Provide the [X, Y] coordinate of the cell's center where the given text is located.  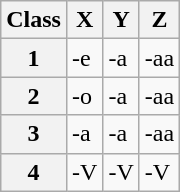
3 [34, 134]
2 [34, 96]
4 [34, 172]
X [84, 20]
1 [34, 58]
Class [34, 20]
Z [159, 20]
-e [84, 58]
-o [84, 96]
Y [121, 20]
